Return the (x, y) coordinate for the center point of the cell that contains the specified text.  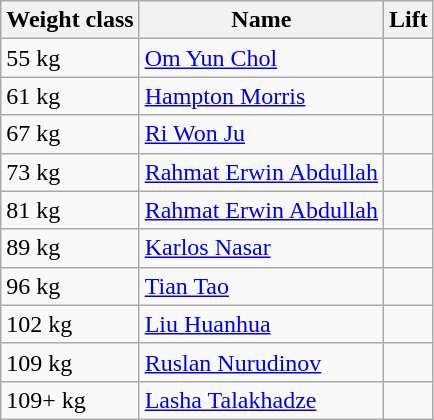
Karlos Nasar (261, 248)
Lasha Talakhadze (261, 400)
73 kg (70, 172)
102 kg (70, 324)
55 kg (70, 58)
Hampton Morris (261, 96)
Tian Tao (261, 286)
Ri Won Ju (261, 134)
109 kg (70, 362)
96 kg (70, 286)
81 kg (70, 210)
Liu Huanhua (261, 324)
Weight class (70, 20)
Om Yun Chol (261, 58)
89 kg (70, 248)
Ruslan Nurudinov (261, 362)
Lift (409, 20)
109+ kg (70, 400)
61 kg (70, 96)
Name (261, 20)
67 kg (70, 134)
